Locate the cell with the specified text and output its (X, Y) center coordinate. 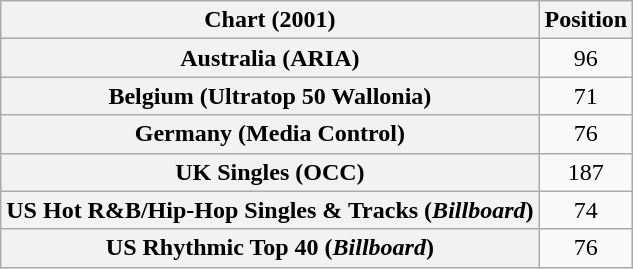
UK Singles (OCC) (270, 172)
US Rhythmic Top 40 (Billboard) (270, 248)
74 (586, 210)
187 (586, 172)
96 (586, 58)
Chart (2001) (270, 20)
US Hot R&B/Hip-Hop Singles & Tracks (Billboard) (270, 210)
Australia (ARIA) (270, 58)
Position (586, 20)
Germany (Media Control) (270, 134)
Belgium (Ultratop 50 Wallonia) (270, 96)
71 (586, 96)
